Output the (x, y) coordinate of the center of the cell containing the given text.  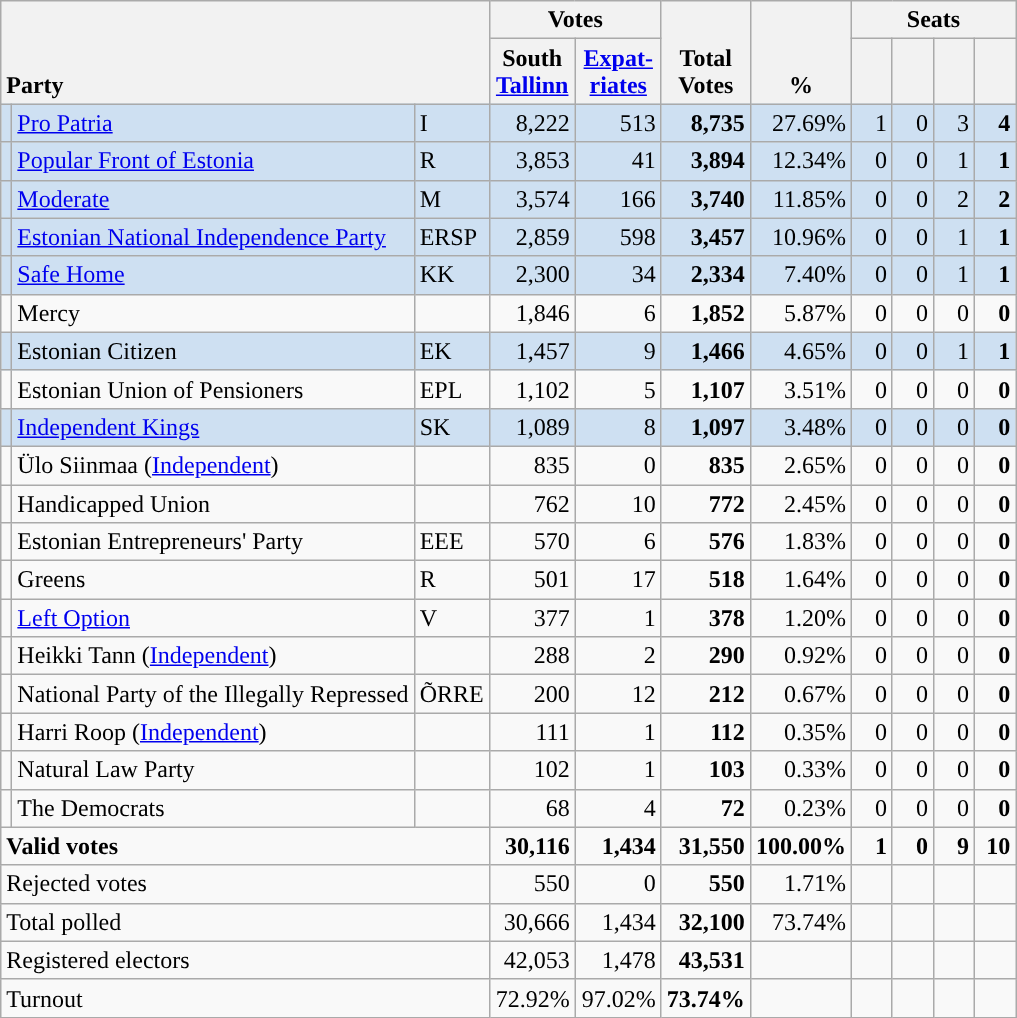
111 (532, 732)
Registered electors (245, 960)
30,666 (532, 922)
1,102 (532, 389)
1,478 (618, 960)
2,300 (532, 275)
1,107 (706, 389)
12.34% (800, 161)
72 (706, 808)
SK (452, 427)
34 (618, 275)
102 (532, 770)
0.67% (800, 694)
97.02% (618, 998)
8,735 (706, 123)
3,740 (706, 199)
518 (706, 580)
The Democrats (213, 808)
288 (532, 656)
2,859 (532, 237)
1,852 (706, 313)
100.00% (800, 846)
290 (706, 656)
Heikki Tann (Independent) (213, 656)
1,097 (706, 427)
598 (618, 237)
ÕRRE (452, 694)
513 (618, 123)
3,574 (532, 199)
KK (452, 275)
31,550 (706, 846)
ERSP (452, 237)
5 (618, 389)
2,334 (706, 275)
42,053 (532, 960)
12 (618, 694)
501 (532, 580)
10.96% (800, 237)
1,089 (532, 427)
Left Option (213, 618)
Estonian Entrepreneurs' Party (213, 542)
South Tallinn (532, 72)
2.45% (800, 503)
166 (618, 199)
Seats (933, 20)
377 (532, 618)
Mercy (213, 313)
Total polled (245, 922)
3 (954, 123)
3,894 (706, 161)
Safe Home (213, 275)
Party (245, 52)
212 (706, 694)
1,466 (706, 351)
772 (706, 503)
41 (618, 161)
200 (532, 694)
V (452, 618)
I (452, 123)
1.20% (800, 618)
1.71% (800, 884)
Popular Front of Estonia (213, 161)
72.92% (532, 998)
M (452, 199)
Turnout (245, 998)
30,116 (532, 846)
Harri Roop (Independent) (213, 732)
National Party of the Illegally Repressed (213, 694)
8,222 (532, 123)
570 (532, 542)
4.65% (800, 351)
1,457 (532, 351)
3.51% (800, 389)
EPL (452, 389)
Handicapped Union (213, 503)
17 (618, 580)
1.83% (800, 542)
Ülo Siinmaa (Independent) (213, 465)
5.87% (800, 313)
Greens (213, 580)
3,853 (532, 161)
0.23% (800, 808)
3.48% (800, 427)
32,100 (706, 922)
11.85% (800, 199)
3,457 (706, 237)
EK (452, 351)
112 (706, 732)
8 (618, 427)
Moderate (213, 199)
378 (706, 618)
Pro Patria (213, 123)
Rejected votes (245, 884)
Independent Kings (213, 427)
Estonian Citizen (213, 351)
43,531 (706, 960)
Total Votes (706, 52)
Expat- riates (618, 72)
27.69% (800, 123)
1.64% (800, 580)
Natural Law Party (213, 770)
Estonian National Independence Party (213, 237)
Valid votes (245, 846)
103 (706, 770)
0.35% (800, 732)
1,846 (532, 313)
EEE (452, 542)
0.92% (800, 656)
762 (532, 503)
Votes (575, 20)
7.40% (800, 275)
576 (706, 542)
68 (532, 808)
% (800, 52)
Estonian Union of Pensioners (213, 389)
2.65% (800, 465)
0.33% (800, 770)
